Locate the cell with the specified text and output its [X, Y] center coordinate. 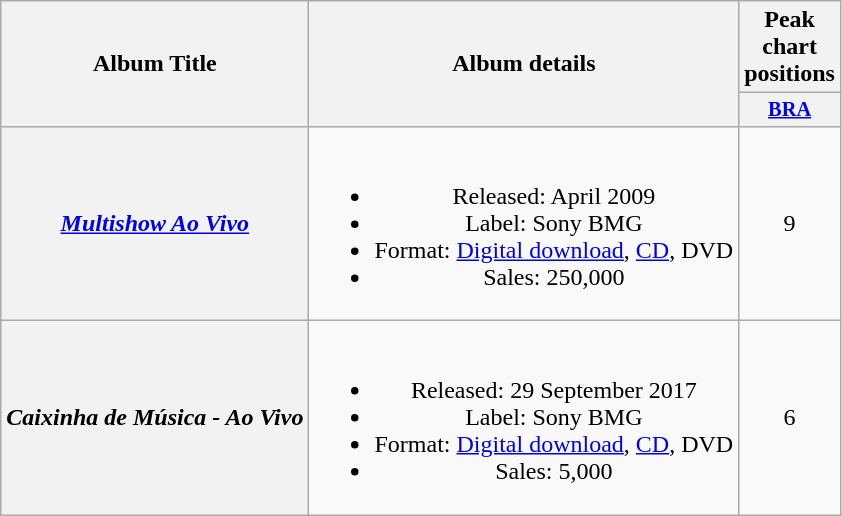
Album Title [155, 64]
Album details [524, 64]
Released: April 2009Label: Sony BMGFormat: Digital download, CD, DVDSales: 250,000 [524, 223]
Released: 29 September 2017Label: Sony BMGFormat: Digital download, CD, DVDSales: 5,000 [524, 418]
Caixinha de Música - Ao Vivo [155, 418]
6 [790, 418]
BRA [790, 110]
Multishow Ao Vivo [155, 223]
9 [790, 223]
Peak chart positions [790, 47]
